Return (X, Y) of the center of cell containing provided text 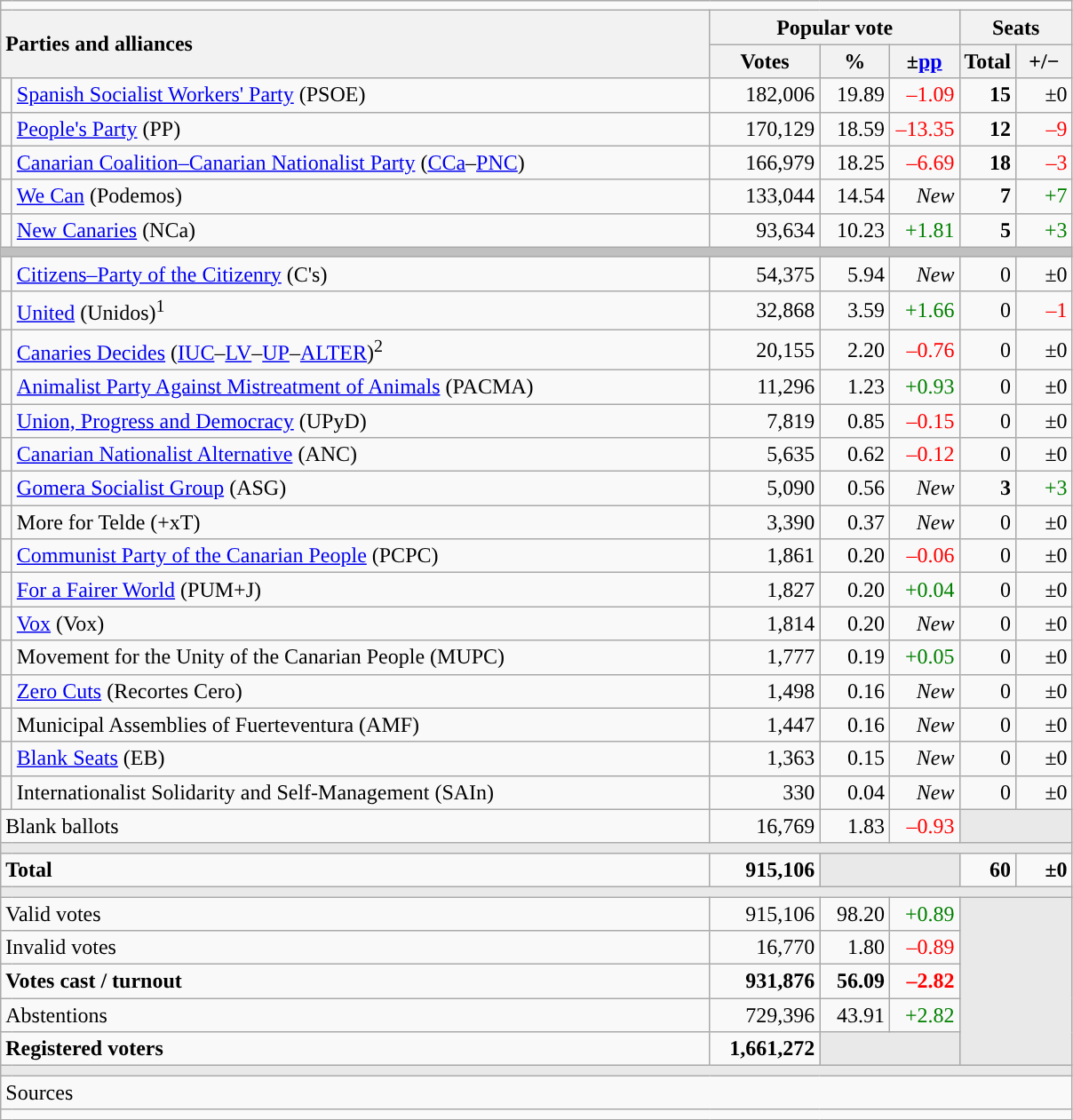
931,876 (765, 981)
1,498 (765, 691)
+0.89 (924, 914)
16,770 (765, 948)
+2.82 (924, 1015)
1,447 (765, 725)
0.19 (854, 657)
Canarian Nationalist Alternative (ANC) (361, 455)
0.04 (854, 792)
1,861 (765, 556)
1.83 (854, 826)
±pp (924, 61)
–1 (1045, 311)
Sources (536, 1092)
43.91 (854, 1015)
14.54 (854, 196)
7,819 (765, 421)
56.09 (854, 981)
3.59 (854, 311)
Zero Cuts (Recortes Cero) (361, 691)
+0.04 (924, 590)
330 (765, 792)
2.20 (854, 350)
15 (988, 95)
Invalid votes (355, 948)
–0.76 (924, 350)
–3 (1045, 163)
18.25 (854, 163)
Seats (1016, 28)
–6.69 (924, 163)
1,814 (765, 624)
0.62 (854, 455)
–1.09 (924, 95)
+0.05 (924, 657)
+1.66 (924, 311)
% (854, 61)
–0.06 (924, 556)
0.37 (854, 522)
+/− (1045, 61)
0.15 (854, 759)
5,090 (765, 489)
Gomera Socialist Group (ASG) (361, 489)
More for Telde (+xT) (361, 522)
United (Unidos)1 (361, 311)
–9 (1045, 129)
Popular vote (835, 28)
0.85 (854, 421)
166,979 (765, 163)
19.89 (854, 95)
Vox (Vox) (361, 624)
–0.93 (924, 826)
5.94 (854, 274)
Movement for the Unity of the Canarian People (MUPC) (361, 657)
Canarian Coalition–Canarian Nationalist Party (CCa–PNC) (361, 163)
1,363 (765, 759)
Abstentions (355, 1015)
7 (988, 196)
Municipal Assemblies of Fuerteventura (AMF) (361, 725)
5,635 (765, 455)
Registered voters (355, 1049)
1.23 (854, 386)
3 (988, 489)
1.80 (854, 948)
1,827 (765, 590)
3,390 (765, 522)
18.59 (854, 129)
–0.89 (924, 948)
We Can (Podemos) (361, 196)
5 (988, 230)
+0.93 (924, 386)
182,006 (765, 95)
New Canaries (NCa) (361, 230)
0.56 (854, 489)
1,661,272 (765, 1049)
20,155 (765, 350)
Animalist Party Against Mistreatment of Animals (PACMA) (361, 386)
729,396 (765, 1015)
16,769 (765, 826)
170,129 (765, 129)
Internationalist Solidarity and Self-Management (SAIn) (361, 792)
54,375 (765, 274)
–2.82 (924, 981)
10.23 (854, 230)
Union, Progress and Democracy (UPyD) (361, 421)
People's Party (PP) (361, 129)
Canaries Decides (IUC–LV–UP–ALTER)2 (361, 350)
Blank ballots (355, 826)
11,296 (765, 386)
+7 (1045, 196)
Votes (765, 61)
Blank Seats (EB) (361, 759)
For a Fairer World (PUM+J) (361, 590)
32,868 (765, 311)
–0.12 (924, 455)
+1.81 (924, 230)
18 (988, 163)
12 (988, 129)
98.20 (854, 914)
–13.35 (924, 129)
93,634 (765, 230)
Valid votes (355, 914)
Communist Party of the Canarian People (PCPC) (361, 556)
Parties and alliances (355, 44)
–0.15 (924, 421)
133,044 (765, 196)
Votes cast / turnout (355, 981)
Citizens–Party of the Citizenry (C's) (361, 274)
60 (988, 870)
Spanish Socialist Workers' Party (PSOE) (361, 95)
1,777 (765, 657)
